For the text-containing cell, return its midpoint in [x, y] coordinate format. 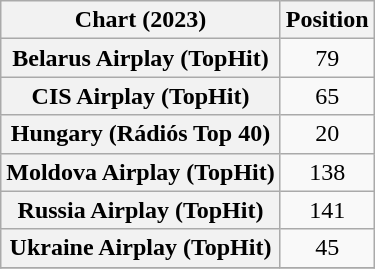
141 [327, 210]
CIS Airplay (TopHit) [141, 96]
Russia Airplay (TopHit) [141, 210]
Hungary (Rádiós Top 40) [141, 134]
79 [327, 58]
65 [327, 96]
Position [327, 20]
Ukraine Airplay (TopHit) [141, 248]
20 [327, 134]
Belarus Airplay (TopHit) [141, 58]
Moldova Airplay (TopHit) [141, 172]
45 [327, 248]
138 [327, 172]
Chart (2023) [141, 20]
